Scan for the cell matching the given text and deliver its [x, y] coordinate at center. 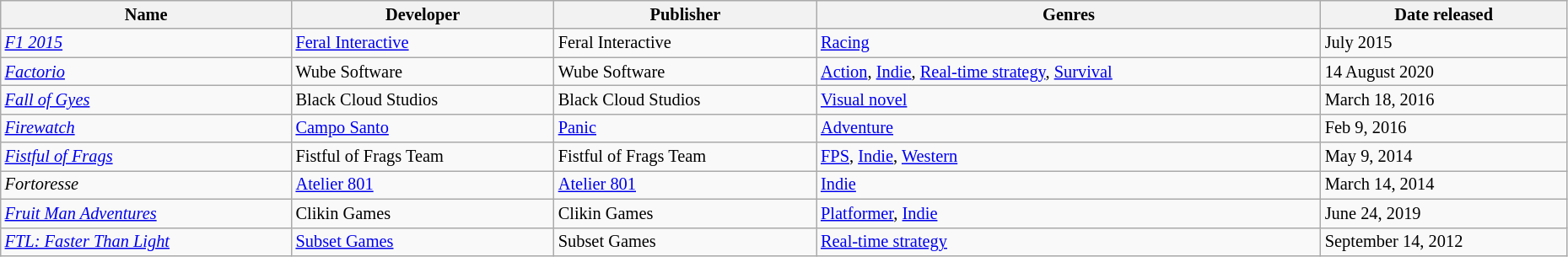
Date released [1444, 14]
Name [147, 14]
Fistful of Frags [147, 157]
Fruit Man Adventures [147, 213]
14 August 2020 [1444, 72]
Feb 9, 2016 [1444, 128]
Platformer, Indie [1069, 213]
May 9, 2014 [1444, 157]
September 14, 2012 [1444, 242]
June 24, 2019 [1444, 213]
July 2015 [1444, 43]
March 14, 2014 [1444, 185]
March 18, 2016 [1444, 99]
Developer [423, 14]
Real-time strategy [1069, 242]
Genres [1069, 14]
F1 2015 [147, 43]
Firewatch [147, 128]
Factorio [147, 72]
Fall of Gyes [147, 99]
Racing [1069, 43]
Visual novel [1069, 99]
Campo Santo [423, 128]
Panic [685, 128]
Indie [1069, 185]
FTL: Faster Than Light [147, 242]
Action, Indie, Real-time strategy, Survival [1069, 72]
Adventure [1069, 128]
FPS, Indie, Western [1069, 157]
Publisher [685, 14]
Fortoresse [147, 185]
